Return the [x, y] coordinate for the center point of the cell that contains the specified text.  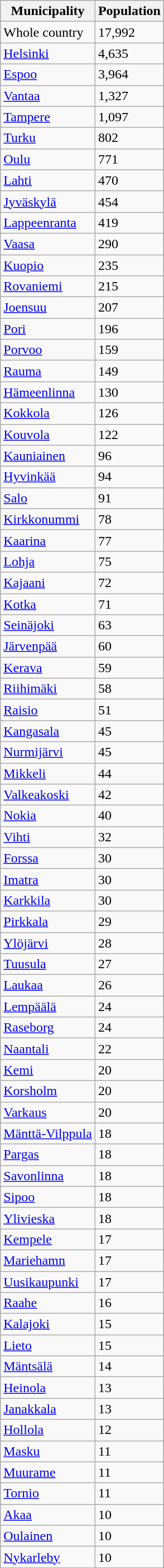
Raahe [48, 1303]
Karkkila [48, 900]
Kajaani [48, 583]
32 [129, 837]
470 [129, 180]
Lohja [48, 561]
Mariehamn [48, 1260]
196 [129, 329]
40 [129, 816]
Tuusula [48, 964]
Vaasa [48, 244]
454 [129, 201]
Uusikaupunki [48, 1281]
Raseborg [48, 1028]
Lempäälä [48, 1007]
Laukaa [48, 985]
Imatra [48, 879]
Heinola [48, 1388]
771 [129, 159]
Mänttä-Vilppula [48, 1133]
44 [129, 773]
75 [129, 561]
27 [129, 964]
72 [129, 583]
Mikkeli [48, 773]
Vihti [48, 837]
Nurmijärvi [48, 752]
14 [129, 1367]
Lahti [48, 180]
Hämeenlinna [48, 392]
77 [129, 540]
Ylivieska [48, 1218]
94 [129, 477]
4,635 [129, 53]
42 [129, 795]
802 [129, 138]
29 [129, 921]
Pirkkala [48, 921]
Pargas [48, 1155]
3,964 [129, 75]
Riihimäki [48, 689]
Raisio [48, 710]
Hollola [48, 1430]
78 [129, 519]
Nokia [48, 816]
63 [129, 625]
Kouvola [48, 435]
Mäntsälä [48, 1367]
Varkaus [48, 1112]
91 [129, 498]
235 [129, 265]
Oulainen [48, 1536]
215 [129, 287]
Tampere [48, 117]
Oulu [48, 159]
Hyvinkää [48, 477]
Naantali [48, 1049]
Kauniainen [48, 456]
Kangasala [48, 731]
58 [129, 689]
26 [129, 985]
Muurame [48, 1472]
Kotka [48, 604]
1,327 [129, 96]
207 [129, 308]
Järvenpää [48, 647]
Vantaa [48, 96]
Masku [48, 1451]
Nykarleby [48, 1557]
Ylöjärvi [48, 943]
290 [129, 244]
Forssa [48, 858]
149 [129, 371]
17,992 [129, 32]
Janakkala [48, 1409]
126 [129, 413]
Lieto [48, 1345]
Rauma [48, 371]
Akaa [48, 1515]
28 [129, 943]
Jyväskylä [48, 201]
71 [129, 604]
Helsinki [48, 53]
Seinäjoki [48, 625]
Porvoo [48, 350]
96 [129, 456]
122 [129, 435]
Korsholm [48, 1091]
16 [129, 1303]
419 [129, 223]
1,097 [129, 117]
12 [129, 1430]
159 [129, 350]
51 [129, 710]
Municipality [48, 11]
Kuopio [48, 265]
Rovaniemi [48, 287]
Population [129, 11]
Whole country [48, 32]
Kokkola [48, 413]
22 [129, 1049]
Kemi [48, 1070]
Savonlinna [48, 1176]
Espoo [48, 75]
Tornio [48, 1493]
Salo [48, 498]
Lappeenranta [48, 223]
Kirkkonummi [48, 519]
59 [129, 668]
Pori [48, 329]
Joensuu [48, 308]
Kempele [48, 1239]
130 [129, 392]
Valkeakoski [48, 795]
Kaarina [48, 540]
60 [129, 647]
Sipoo [48, 1197]
Kerava [48, 668]
Kalajoki [48, 1324]
Turku [48, 138]
